Find where the given text appears and provide that cell's center as [x, y] coordinate. 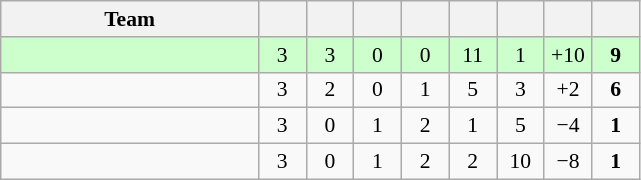
9 [616, 55]
10 [520, 162]
6 [616, 90]
−8 [568, 162]
Team [130, 19]
+10 [568, 55]
−4 [568, 126]
+2 [568, 90]
11 [473, 55]
